Output the [x, y] coordinate of the center of the cell containing the given text.  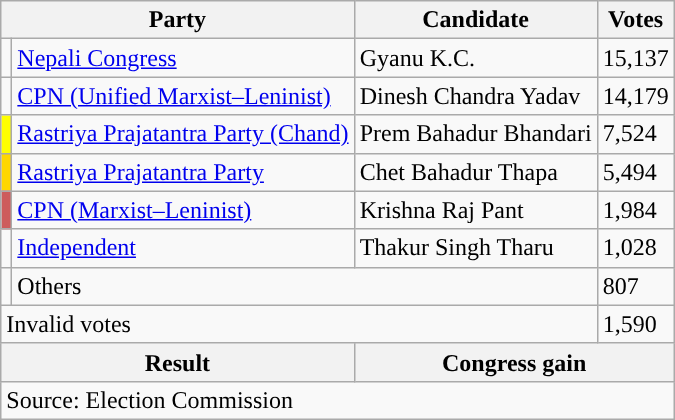
Party [178, 20]
Votes [636, 20]
5,494 [636, 172]
1,984 [636, 210]
Krishna Raj Pant [476, 210]
14,179 [636, 96]
15,137 [636, 58]
Candidate [476, 20]
7,524 [636, 134]
Result [178, 362]
Prem Bahadur Bhandari [476, 134]
Invalid votes [299, 324]
Congress gain [514, 362]
Nepali Congress [183, 58]
CPN (Marxist–Leninist) [183, 210]
Rastriya Prajatantra Party [183, 172]
Gyanu K.C. [476, 58]
Chet Bahadur Thapa [476, 172]
Source: Election Commission [338, 400]
Rastriya Prajatantra Party (Chand) [183, 134]
807 [636, 286]
Thakur Singh Tharu [476, 248]
Others [304, 286]
Dinesh Chandra Yadav [476, 96]
Independent [183, 248]
CPN (Unified Marxist–Leninist) [183, 96]
1,028 [636, 248]
1,590 [636, 324]
